Output the [X, Y] coordinate of the center of the cell containing the given text.  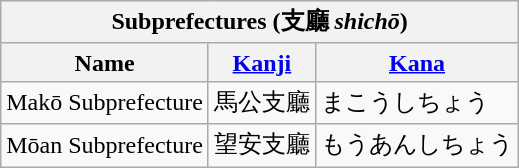
望安支廳 [262, 146]
Subprefectures (支廳 shichō) [260, 22]
もうあんしちょう [416, 146]
馬公支廳 [262, 102]
まこうしちょう [416, 102]
Mōan Subprefecture [105, 146]
Kanji [262, 62]
Name [105, 62]
Kana [416, 62]
Makō Subprefecture [105, 102]
